Pinpoint the cell where the given text exists, returning its (X, Y) midpoint coordinate. 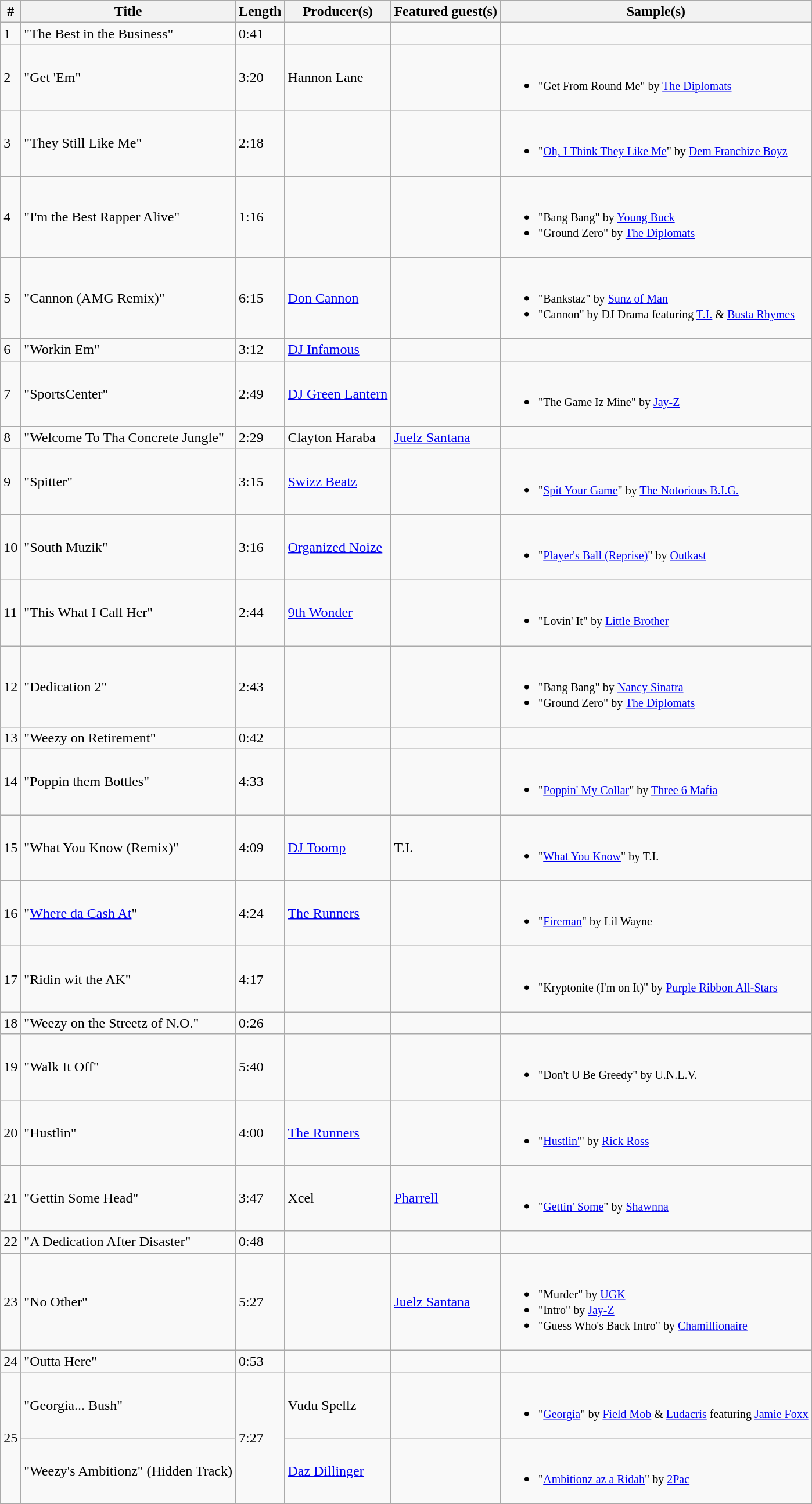
12 (10, 687)
20 (10, 1133)
9th Wonder (338, 612)
4:24 (260, 913)
1:16 (260, 217)
DJ Green Lantern (338, 394)
4:17 (260, 979)
"Ridin wit the AK" (128, 979)
DJ Toomp (338, 848)
"Cannon (AMG Remix)" (128, 298)
Swizz Beatz (338, 481)
7 (10, 394)
"Spit Your Game" by The Notorious B.I.G. (656, 481)
4:00 (260, 1133)
2:18 (260, 143)
3:16 (260, 547)
18 (10, 1023)
"Get From Round Me" by The Diplomats (656, 78)
23 (10, 1301)
"Walk It Off" (128, 1067)
"Dedication 2" (128, 687)
0:41 (260, 34)
"Player's Ball (Reprise)" by Outkast (656, 547)
10 (10, 547)
Don Cannon (338, 298)
"Hustlin" (128, 1133)
3:12 (260, 350)
Sample(s) (656, 12)
4 (10, 217)
9 (10, 481)
0:48 (260, 1242)
Pharrell (446, 1198)
"Where da Cash At" (128, 913)
"Don't U Be Greedy" by U.N.L.V. (656, 1067)
Producer(s) (338, 12)
"Weezy on the Streetz of N.O." (128, 1023)
"Welcome To Tha Concrete Jungle" (128, 437)
"Poppin' My Collar" by Three 6 Mafia (656, 782)
Length (260, 12)
Organized Noize (338, 547)
6:15 (260, 298)
"Get 'Em" (128, 78)
"Murder" by UGK"Intro" by Jay-Z"Guess Who's Back Intro" by Chamillionaire (656, 1301)
"SportsCenter" (128, 394)
"The Game Iz Mine" by Jay-Z (656, 394)
"Poppin them Bottles" (128, 782)
2:49 (260, 394)
7:27 (260, 1438)
"Outta Here" (128, 1361)
"The Best in the Business" (128, 34)
"What You Know (Remix)" (128, 848)
8 (10, 437)
"Workin Em" (128, 350)
Xcel (338, 1198)
"Ambitionz az a Ridah" by 2Pac (656, 1471)
"Weezy on Retirement" (128, 738)
Clayton Haraba (338, 437)
"Spitter" (128, 481)
13 (10, 738)
0:26 (260, 1023)
"This What I Call Her" (128, 612)
"Oh, I Think They Like Me" by Dem Franchize Boyz (656, 143)
"Gettin Some Head" (128, 1198)
2:43 (260, 687)
6 (10, 350)
11 (10, 612)
14 (10, 782)
"Georgia... Bush" (128, 1405)
22 (10, 1242)
5 (10, 298)
"I'm the Best Rapper Alive" (128, 217)
21 (10, 1198)
17 (10, 979)
4:33 (260, 782)
"No Other" (128, 1301)
5:40 (260, 1067)
2 (10, 78)
"What You Know" by T.I. (656, 848)
DJ Infamous (338, 350)
"Kryptonite (I'm on It)" by Purple Ribbon All-Stars (656, 979)
3:15 (260, 481)
5:27 (260, 1301)
"Hustlin'" by Rick Ross (656, 1133)
"Bankstaz" by Sunz of Man"Cannon" by DJ Drama featuring T.I. & Busta Rhymes (656, 298)
16 (10, 913)
T.I. (446, 848)
"They Still Like Me" (128, 143)
"South Muzik" (128, 547)
Vudu Spellz (338, 1405)
"Gettin' Some" by Shawnna (656, 1198)
Daz Dillinger (338, 1471)
"A Dedication After Disaster" (128, 1242)
Featured guest(s) (446, 12)
"Georgia" by Field Mob & Ludacris featuring Jamie Foxx (656, 1405)
3:47 (260, 1198)
Title (128, 12)
"Lovin' It" by Little Brother (656, 612)
"Weezy's Ambitionz" (Hidden Track) (128, 1471)
25 (10, 1438)
2:29 (260, 437)
0:42 (260, 738)
Hannon Lane (338, 78)
1 (10, 34)
# (10, 12)
"Fireman" by Lil Wayne (656, 913)
3 (10, 143)
24 (10, 1361)
4:09 (260, 848)
"Bang Bang" by Young Buck"Ground Zero" by The Diplomats (656, 217)
19 (10, 1067)
15 (10, 848)
2:44 (260, 612)
3:20 (260, 78)
0:53 (260, 1361)
"Bang Bang" by Nancy Sinatra"Ground Zero" by The Diplomats (656, 687)
